For the text-containing cell, return its midpoint in [x, y] coordinate format. 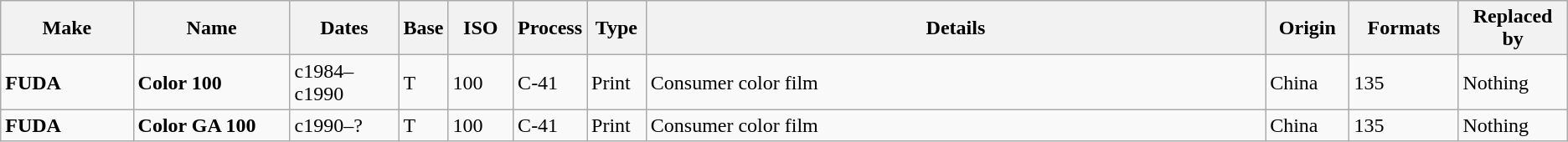
Process [550, 28]
c1990–? [344, 125]
c1984–c1990 [344, 82]
Replaced by [1513, 28]
ISO [481, 28]
Type [616, 28]
Make [67, 28]
Color GA 100 [211, 125]
Color 100 [211, 82]
Details [955, 28]
Base [424, 28]
Dates [344, 28]
Origin [1308, 28]
Name [211, 28]
Formats [1404, 28]
